Locate the cell with the specified text and output its [x, y] center coordinate. 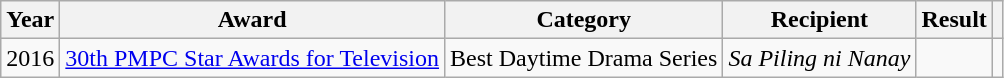
30th PMPC Star Awards for Television [252, 58]
Result [954, 20]
Sa Piling ni Nanay [820, 58]
Recipient [820, 20]
Category [584, 20]
Award [252, 20]
Best Daytime Drama Series [584, 58]
2016 [30, 58]
Year [30, 20]
